Scan for the cell matching the given text and deliver its [x, y] coordinate at center. 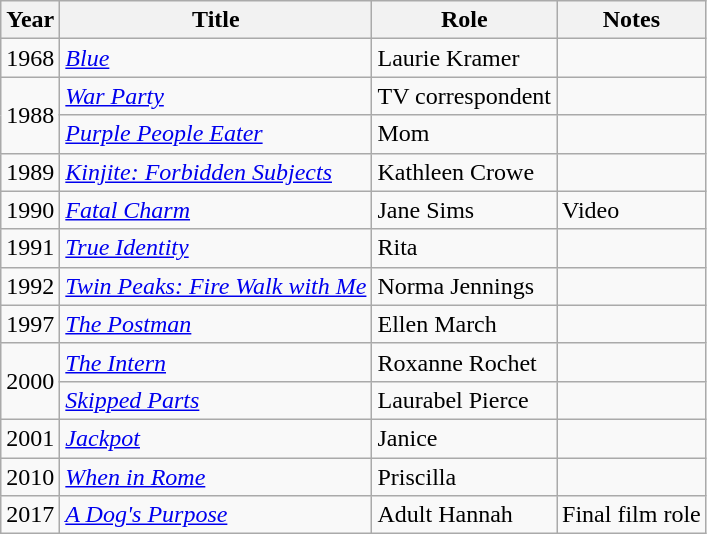
Janice [464, 438]
Final film role [632, 515]
The Postman [216, 324]
1990 [30, 210]
A Dog's Purpose [216, 515]
Adult Hannah [464, 515]
Kathleen Crowe [464, 172]
2000 [30, 381]
1992 [30, 286]
Mom [464, 134]
Fatal Charm [216, 210]
Priscilla [464, 477]
2010 [30, 477]
Skipped Parts [216, 400]
1989 [30, 172]
2001 [30, 438]
Norma Jennings [464, 286]
Rita [464, 248]
2017 [30, 515]
Video [632, 210]
True Identity [216, 248]
1968 [30, 58]
Twin Peaks: Fire Walk with Me [216, 286]
Ellen March [464, 324]
Laurabel Pierce [464, 400]
Purple People Eater [216, 134]
1997 [30, 324]
Notes [632, 20]
1991 [30, 248]
Blue [216, 58]
TV correspondent [464, 96]
Jane Sims [464, 210]
Title [216, 20]
Laurie Kramer [464, 58]
War Party [216, 96]
When in Rome [216, 477]
Kinjite: Forbidden Subjects [216, 172]
The Intern [216, 362]
Role [464, 20]
1988 [30, 115]
Roxanne Rochet [464, 362]
Year [30, 20]
Jackpot [216, 438]
